Search for the cell housing the specified text and yield its [X, Y] center coordinate. 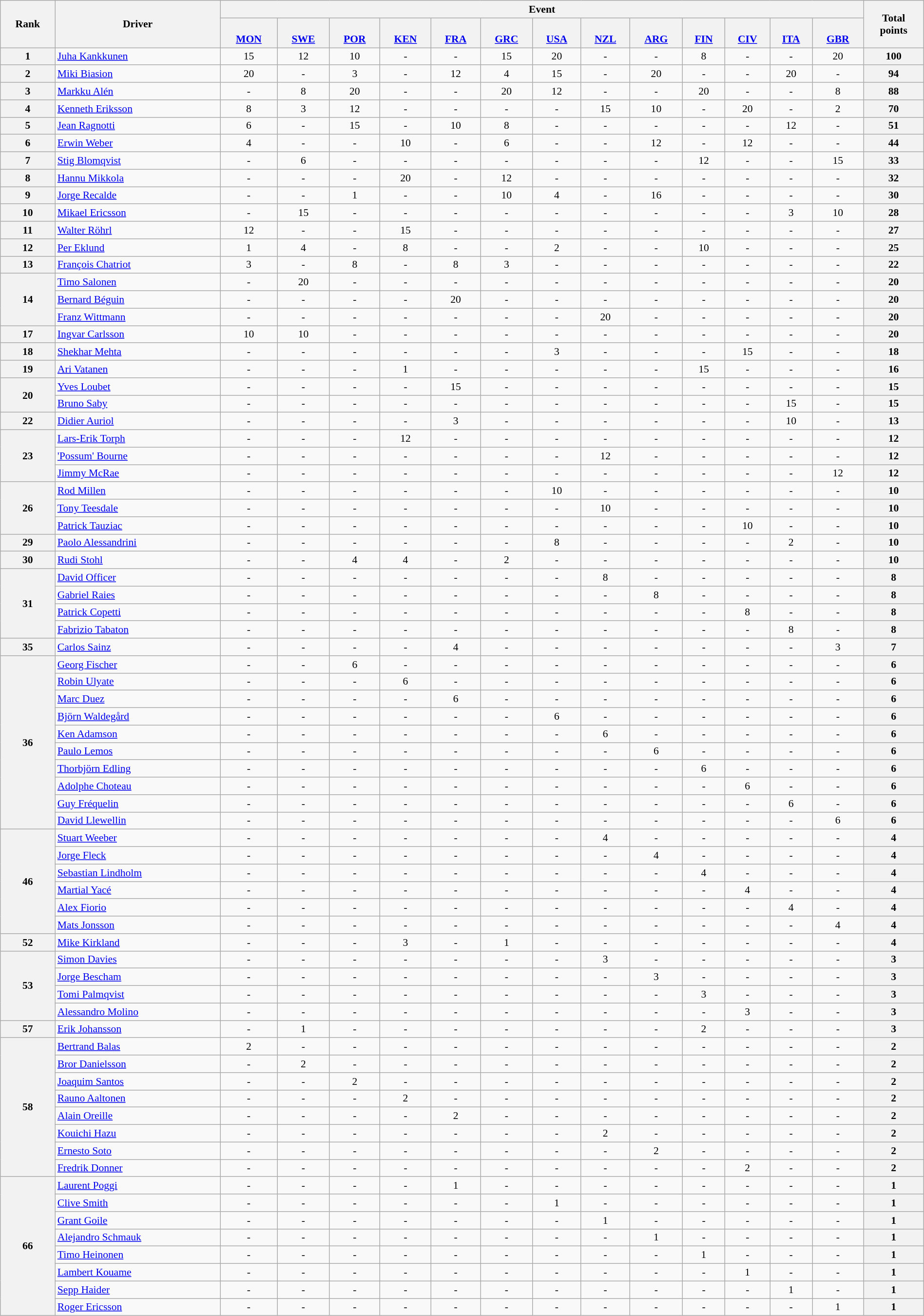
Shekhar Mehta [137, 352]
Ingvar Carlsson [137, 334]
Roger Ericsson [137, 1307]
ARG [656, 33]
Timo Salonen [137, 282]
Bruno Saby [137, 404]
Mike Kirkland [137, 943]
Bror Danielsson [137, 1064]
53 [28, 985]
Alejandro Schmauk [137, 1237]
USA [557, 33]
23 [28, 456]
Jorge Recalde [137, 196]
14 [28, 299]
Fredrik Donner [137, 1168]
Robin Ulyate [137, 682]
46 [28, 882]
29 [28, 543]
Driver [137, 24]
100 [894, 57]
Sebastian Lindholm [137, 873]
Lambert Kouame [137, 1273]
Alex Fiorio [137, 908]
David Officer [137, 578]
33 [894, 161]
Totalpoints [894, 24]
28 [894, 213]
Marc Duez [137, 699]
David Llewellin [137, 821]
Rauno Aaltonen [137, 1099]
44 [894, 143]
Martial Yacé [137, 890]
NZL [605, 33]
Alain Oreille [137, 1116]
Franz Wittmann [137, 317]
5 [28, 126]
Rod Millen [137, 491]
Timo Heinonen [137, 1255]
32 [894, 178]
Thorbjörn Edling [137, 769]
57 [28, 1029]
27 [894, 230]
Tony Teesdale [137, 508]
Hannu Mikkola [137, 178]
94 [894, 74]
70 [894, 109]
Tomi Palmqvist [137, 995]
CIV [748, 33]
Gabriel Raies [137, 595]
Paulo Lemos [137, 751]
POR [355, 33]
François Chatriot [137, 265]
17 [28, 334]
KEN [405, 33]
Jorge Fleck [137, 856]
Event [542, 9]
9 [28, 196]
Walter Röhrl [137, 230]
66 [28, 1246]
Adolphe Choteau [137, 786]
Grant Goile [137, 1220]
Kenneth Eriksson [137, 109]
Jean Ragnotti [137, 126]
Erwin Weber [137, 143]
52 [28, 943]
SWE [304, 33]
Mikael Ericsson [137, 213]
Jorge Bescham [137, 977]
Miki Biasion [137, 74]
Rank [28, 24]
Fabrizio Tabaton [137, 630]
FIN [704, 33]
11 [28, 230]
26 [28, 508]
Clive Smith [137, 1203]
Erik Johansson [137, 1029]
Ernesto Soto [137, 1151]
Laurent Poggi [137, 1186]
Stig Blomqvist [137, 161]
51 [894, 126]
Paolo Alessandrini [137, 543]
Joaquim Santos [137, 1081]
Kouichi Hazu [137, 1134]
Carlos Sainz [137, 647]
Rudi Stohl [137, 560]
Guy Fréquelin [137, 804]
Mats Jonsson [137, 925]
Alessandro Molino [137, 1012]
Yves Loubet [137, 387]
FRA [456, 33]
19 [28, 369]
ITA [791, 33]
Stuart Weeber [137, 838]
Sepp Haider [137, 1290]
Bernard Béguin [137, 300]
Per Eklund [137, 248]
Ari Vatanen [137, 369]
GBR [838, 33]
35 [28, 647]
Didier Auriol [137, 421]
88 [894, 91]
'Possum' Bourne [137, 456]
36 [28, 743]
31 [28, 604]
Patrick Copetti [137, 612]
25 [894, 248]
Simon Davies [137, 960]
Lars-Erik Torph [137, 439]
Patrick Tauziac [137, 526]
Juha Kankkunen [137, 57]
Georg Fischer [137, 665]
MON [249, 33]
GRC [507, 33]
Bertrand Balas [137, 1047]
Ken Adamson [137, 734]
58 [28, 1108]
Jimmy McRae [137, 473]
Markku Alén [137, 91]
Björn Waldegård [137, 717]
